Find where the given text appears and provide that cell's center as [x, y] coordinate. 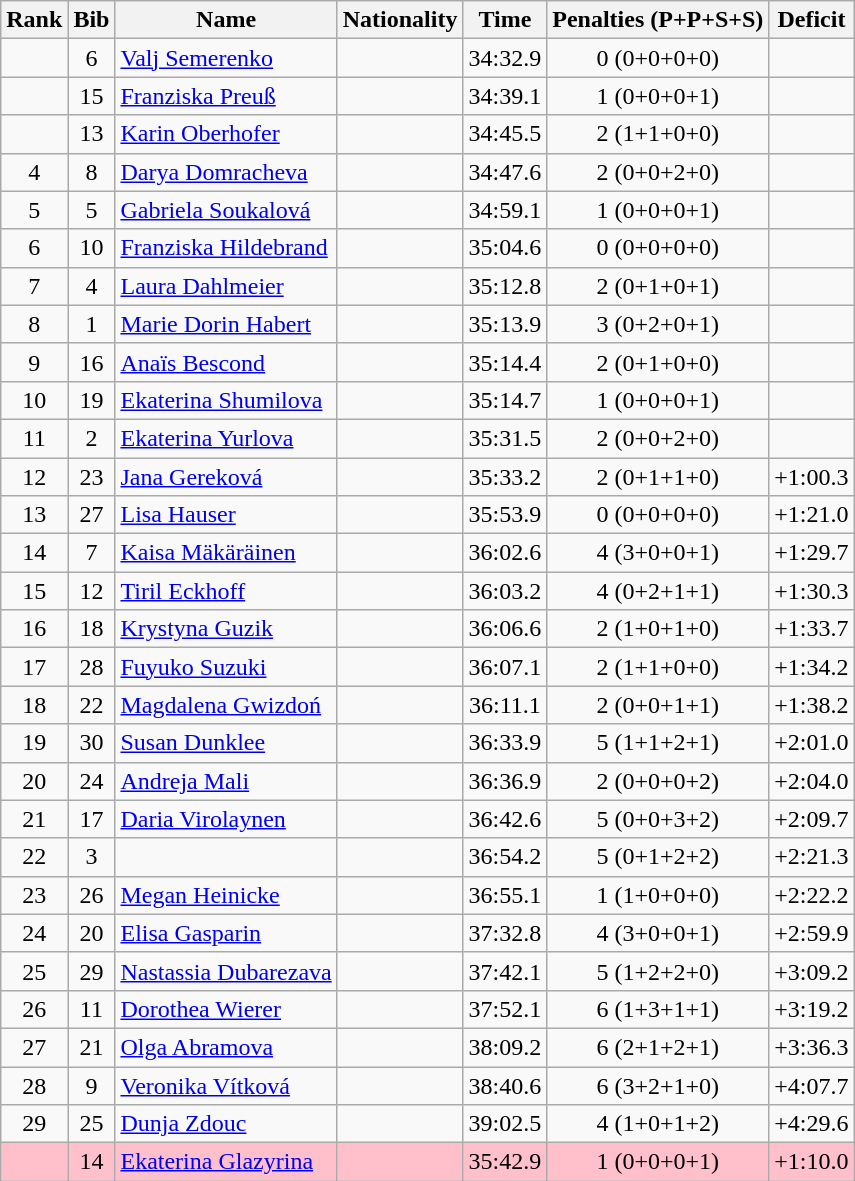
6 (3+2+1+0) [658, 1085]
36:11.1 [505, 705]
+1:30.3 [812, 591]
2 (0+0+1+1) [658, 705]
6 (1+3+1+1) [658, 1009]
35:13.9 [505, 324]
35:04.6 [505, 248]
Anaïs Bescond [226, 362]
34:32.9 [505, 58]
Lisa Hauser [226, 515]
Jana Gereková [226, 477]
Bib [92, 20]
Laura Dahlmeier [226, 286]
Deficit [812, 20]
5 (1+1+2+1) [658, 743]
+1:38.2 [812, 705]
34:45.5 [505, 134]
2 (0+1+0+1) [658, 286]
+1:34.2 [812, 667]
+1:10.0 [812, 1162]
+3:19.2 [812, 1009]
Franziska Preuß [226, 96]
36:36.9 [505, 781]
Tiril Eckhoff [226, 591]
+3:09.2 [812, 971]
36:06.6 [505, 629]
Dorothea Wierer [226, 1009]
35:53.9 [505, 515]
Ekaterina Shumilova [226, 400]
+4:07.7 [812, 1085]
+2:04.0 [812, 781]
1 [92, 324]
34:39.1 [505, 96]
38:40.6 [505, 1085]
+1:21.0 [812, 515]
35:33.2 [505, 477]
37:52.1 [505, 1009]
Nastassia Dubarezava [226, 971]
Time [505, 20]
2 (1+0+1+0) [658, 629]
+3:36.3 [812, 1047]
38:09.2 [505, 1047]
39:02.5 [505, 1124]
34:59.1 [505, 210]
Olga Abramova [226, 1047]
36:42.6 [505, 819]
35:14.7 [505, 400]
Gabriela Soukalová [226, 210]
Megan Heinicke [226, 895]
Fuyuko Suzuki [226, 667]
+1:33.7 [812, 629]
Name [226, 20]
+1:00.3 [812, 477]
2 [92, 438]
37:42.1 [505, 971]
36:33.9 [505, 743]
34:47.6 [505, 172]
2 (0+1+1+0) [658, 477]
Penalties (P+P+S+S) [658, 20]
Valj Semerenko [226, 58]
30 [92, 743]
36:55.1 [505, 895]
5 (1+2+2+0) [658, 971]
+2:01.0 [812, 743]
35:14.4 [505, 362]
36:07.1 [505, 667]
+4:29.6 [812, 1124]
+2:59.9 [812, 933]
3 (0+2+0+1) [658, 324]
5 (0+1+2+2) [658, 857]
Elisa Gasparin [226, 933]
Karin Oberhofer [226, 134]
36:54.2 [505, 857]
3 [92, 857]
Andreja Mali [226, 781]
35:42.9 [505, 1162]
Marie Dorin Habert [226, 324]
Susan Dunklee [226, 743]
Rank [34, 20]
Ekaterina Glazyrina [226, 1162]
2 (0+0+0+2) [658, 781]
Ekaterina Yurlova [226, 438]
+2:22.2 [812, 895]
Franziska Hildebrand [226, 248]
5 (0+0+3+2) [658, 819]
4 (1+0+1+2) [658, 1124]
+2:21.3 [812, 857]
1 (1+0+0+0) [658, 895]
Daria Virolaynen [226, 819]
Kaisa Mäkäräinen [226, 553]
Veronika Vítková [226, 1085]
Magdalena Gwizdoń [226, 705]
Nationality [400, 20]
Darya Domracheva [226, 172]
Dunja Zdouc [226, 1124]
Krystyna Guzik [226, 629]
35:31.5 [505, 438]
36:03.2 [505, 591]
+2:09.7 [812, 819]
36:02.6 [505, 553]
+1:29.7 [812, 553]
4 (0+2+1+1) [658, 591]
6 (2+1+2+1) [658, 1047]
35:12.8 [505, 286]
2 (0+1+0+0) [658, 362]
37:32.8 [505, 933]
